Return the [X, Y] coordinate for the center point of the cell that contains the specified text.  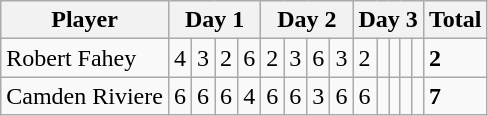
Day 1 [214, 20]
Day 3 [388, 20]
Camden Riviere [85, 96]
7 [455, 96]
Total [455, 20]
Player [85, 20]
Day 2 [307, 20]
Robert Fahey [85, 58]
